Capture the cell that displays the provided text and extract its (X, Y) central coordinate. 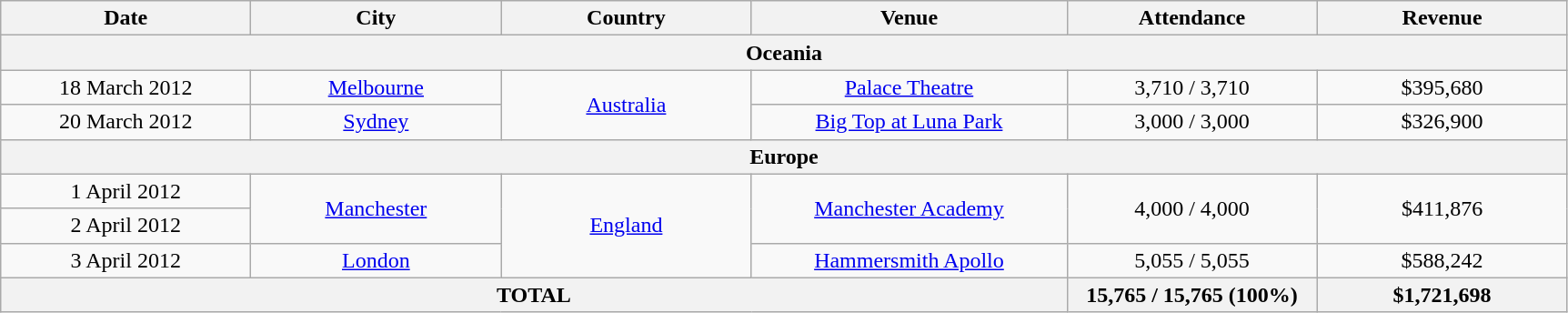
London (377, 260)
Country (626, 18)
3 April 2012 (126, 260)
Melbourne (377, 87)
3,710 / 3,710 (1191, 87)
England (626, 226)
15,765 / 15,765 (100%) (1191, 295)
$588,242 (1442, 260)
3,000 / 3,000 (1191, 122)
Europe (784, 156)
20 March 2012 (126, 122)
Hammersmith Apollo (910, 260)
5,055 / 5,055 (1191, 260)
2 April 2012 (126, 226)
Sydney (377, 122)
1 April 2012 (126, 191)
$411,876 (1442, 208)
Attendance (1191, 18)
Big Top at Luna Park (910, 122)
Manchester (377, 208)
Australia (626, 105)
$326,900 (1442, 122)
$395,680 (1442, 87)
Revenue (1442, 18)
TOTAL (534, 295)
Venue (910, 18)
Manchester Academy (910, 208)
City (377, 18)
Date (126, 18)
Palace Theatre (910, 87)
Oceania (784, 53)
$1,721,698 (1442, 295)
18 March 2012 (126, 87)
4,000 / 4,000 (1191, 208)
